Return (x, y) of the center of cell containing provided text 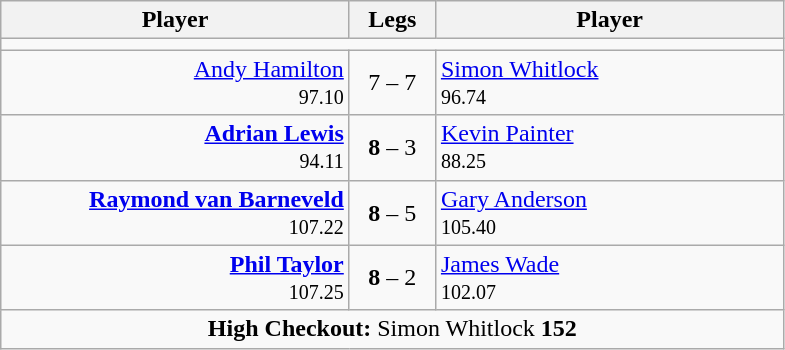
James Wade 102.07 (610, 278)
Kevin Painter 88.25 (610, 148)
7 – 7 (392, 82)
Simon Whitlock 96.74 (610, 82)
Legs (392, 20)
8 – 3 (392, 148)
8 – 2 (392, 278)
High Checkout: Simon Whitlock 152 (392, 329)
Adrian Lewis 94.11 (176, 148)
Gary Anderson 105.40 (610, 212)
Andy Hamilton 97.10 (176, 82)
Raymond van Barneveld 107.22 (176, 212)
8 – 5 (392, 212)
Phil Taylor 107.25 (176, 278)
